Find where the given text appears and provide that cell's center as [x, y] coordinate. 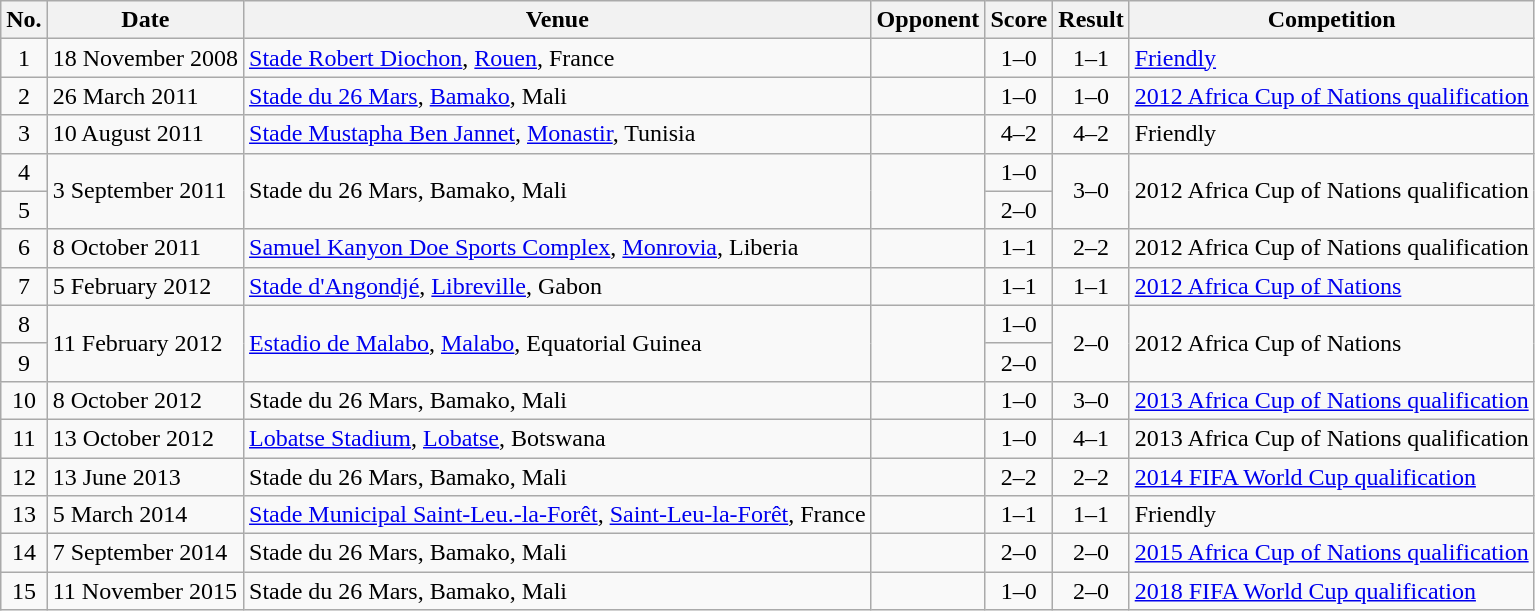
Venue [558, 20]
8 [24, 324]
Stade Mustapha Ben Jannet, Monastir, Tunisia [558, 134]
3 [24, 134]
11 February 2012 [145, 343]
2015 Africa Cup of Nations qualification [1332, 553]
3 September 2011 [145, 191]
4 [24, 172]
Lobatse Stadium, Lobatse, Botswana [558, 438]
10 August 2011 [145, 134]
10 [24, 400]
5 March 2014 [145, 515]
No. [24, 20]
Stade d'Angondjé, Libreville, Gabon [558, 286]
6 [24, 248]
Result [1091, 20]
8 October 2011 [145, 248]
4–1 [1091, 438]
13 October 2012 [145, 438]
8 October 2012 [145, 400]
2 [24, 96]
Samuel Kanyon Doe Sports Complex, Monrovia, Liberia [558, 248]
1 [24, 58]
11 November 2015 [145, 591]
15 [24, 591]
Competition [1332, 20]
Stade Municipal Saint-Leu.-la-Forêt, Saint-Leu-la-Forêt, France [558, 515]
13 [24, 515]
5 February 2012 [145, 286]
2014 FIFA World Cup qualification [1332, 477]
26 March 2011 [145, 96]
7 September 2014 [145, 553]
13 June 2013 [145, 477]
Opponent [928, 20]
9 [24, 362]
14 [24, 553]
5 [24, 210]
12 [24, 477]
Score [1019, 20]
Stade Robert Diochon, Rouen, France [558, 58]
7 [24, 286]
Date [145, 20]
18 November 2008 [145, 58]
11 [24, 438]
2018 FIFA World Cup qualification [1332, 591]
Estadio de Malabo, Malabo, Equatorial Guinea [558, 343]
